Identify which cell holds the provided text, then report its (X, Y) central coordinate. 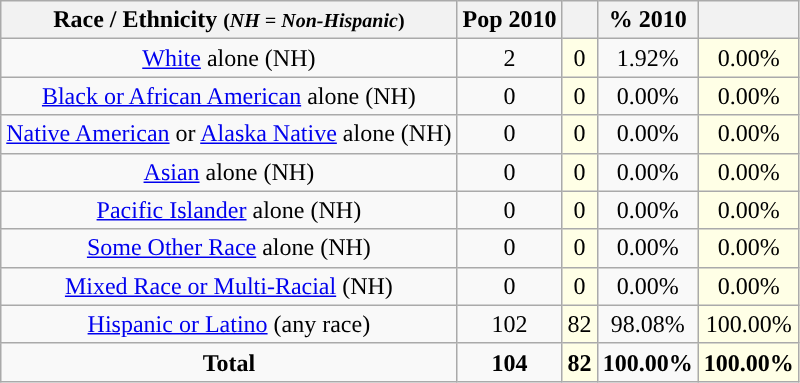
98.08% (648, 324)
2 (510, 58)
1.92% (648, 58)
Mixed Race or Multi-Racial (NH) (229, 286)
Race / Ethnicity (NH = Non-Hispanic) (229, 20)
Asian alone (NH) (229, 172)
Pop 2010 (510, 20)
White alone (NH) (229, 58)
Hispanic or Latino (any race) (229, 324)
102 (510, 324)
Pacific Islander alone (NH) (229, 210)
104 (510, 362)
% 2010 (648, 20)
Total (229, 362)
Some Other Race alone (NH) (229, 248)
Black or African American alone (NH) (229, 96)
Native American or Alaska Native alone (NH) (229, 134)
